From the cell containing the given text, extract its center point as (x, y) coordinate. 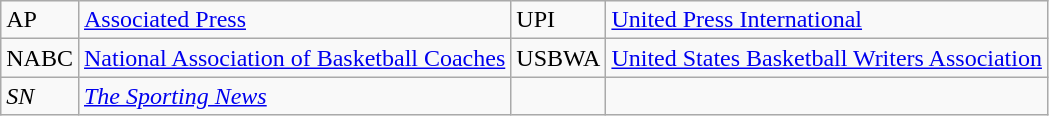
National Association of Basketball Coaches (294, 58)
SN (40, 96)
UPI (558, 20)
The Sporting News (294, 96)
Associated Press (294, 20)
United States Basketball Writers Association (827, 58)
United Press International (827, 20)
AP (40, 20)
USBWA (558, 58)
NABC (40, 58)
